From the cell containing the given text, extract its center point as [X, Y] coordinate. 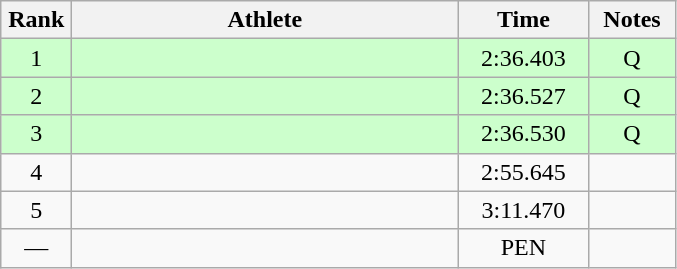
4 [36, 172]
— [36, 248]
3:11.470 [524, 210]
Time [524, 20]
2 [36, 96]
2:36.527 [524, 96]
2:55.645 [524, 172]
1 [36, 58]
Notes [632, 20]
Athlete [265, 20]
2:36.403 [524, 58]
2:36.530 [524, 134]
3 [36, 134]
Rank [36, 20]
PEN [524, 248]
5 [36, 210]
